Search for the cell housing the specified text and yield its (x, y) center coordinate. 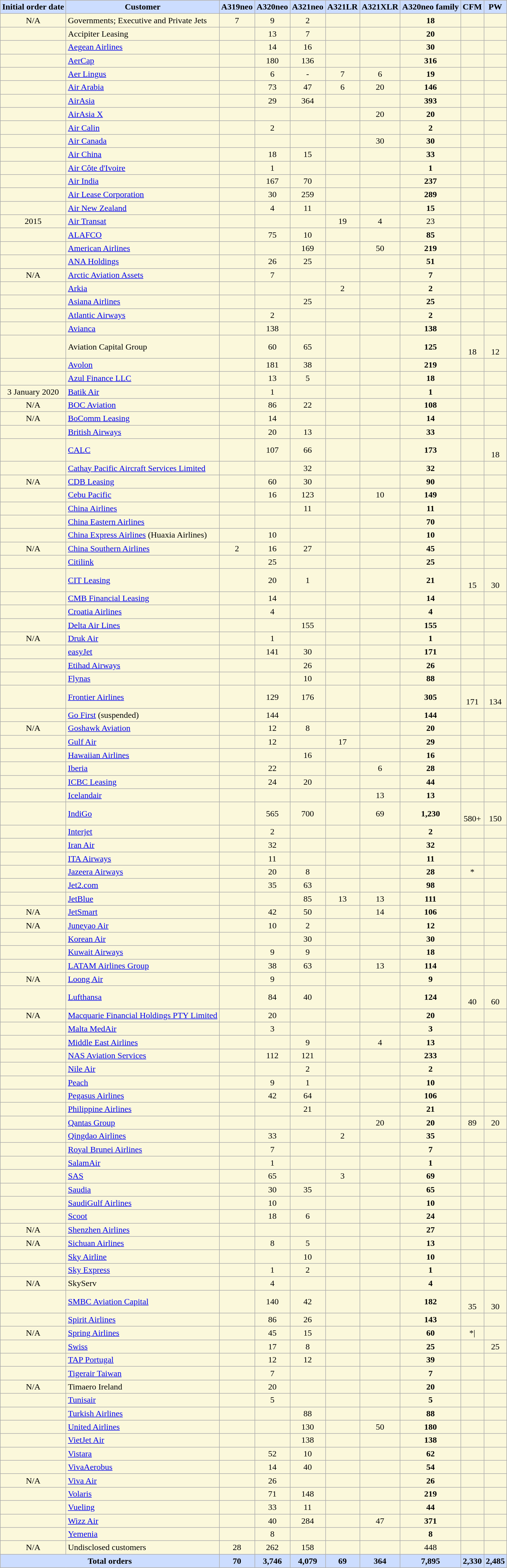
Aegean Airlines (142, 47)
130 (308, 1427)
A320neo family (431, 7)
148 (308, 1494)
134 (495, 697)
Gulf Air (142, 742)
Icelandair (142, 795)
289 (431, 195)
262 (272, 1548)
Shenzhen Airlines (142, 1230)
China Express Airlines (Huaxia Airlines) (142, 535)
316 (431, 61)
111 (431, 899)
VivaAerobus (142, 1467)
Macquarie Financial Holdings PTY Limited (142, 1015)
66 (308, 450)
Customer (142, 7)
Iberia (142, 769)
71 (272, 1494)
A321neo (308, 7)
British Airways (142, 432)
Jazeera Airways (142, 872)
146 (431, 87)
TAP Portugal (142, 1360)
Middle East Airlines (142, 1042)
CDB Leasing (142, 482)
easyJet (142, 652)
Aer Lingus (142, 74)
Accipiter Leasing (142, 34)
Juneyao Air (142, 926)
AerCap (142, 61)
169 (308, 248)
140 (272, 1301)
- (308, 74)
Loong Air (142, 979)
Air China (142, 154)
Tunisair (142, 1400)
233 (431, 1055)
China Southern Airlines (142, 548)
73 (272, 87)
Delta Air Lines (142, 625)
SkyServ (142, 1283)
1,230 (431, 813)
Scoot (142, 1216)
China Eastern Airlines (142, 522)
112 (272, 1055)
CALC (142, 450)
Air Canada (142, 141)
64 (308, 1096)
3,746 (272, 1561)
SaudiGulf Airlines (142, 1203)
176 (308, 697)
United Airlines (142, 1427)
173 (431, 450)
2,485 (495, 1561)
Total orders (110, 1561)
129 (272, 697)
448 (431, 1548)
Flynas (142, 679)
141 (272, 652)
124 (431, 997)
Nile Air (142, 1069)
51 (431, 262)
Arkia (142, 288)
CMB Financial Leasing (142, 598)
Timaero Ireland (142, 1387)
90 (431, 482)
A320neo (272, 7)
AirAsia (142, 101)
Qantas Group (142, 1123)
Royal Brunei Airlines (142, 1149)
Avianca (142, 328)
Spirit Airlines (142, 1320)
Peach (142, 1083)
84 (272, 997)
Asiana Airlines (142, 302)
BOC Aviation (142, 405)
23 (431, 221)
89 (472, 1123)
China Airlines (142, 508)
Air Calin (142, 127)
Hawaiian Airlines (142, 755)
150 (495, 813)
393 (431, 101)
AirAsia X (142, 114)
ITA Airways (142, 859)
Cathay Pacific Aircraft Services Limited (142, 468)
52 (272, 1454)
Initial order date (33, 7)
* (472, 872)
JetSmart (142, 912)
Saudia (142, 1190)
Vueling (142, 1507)
SMBC Aviation Capital (142, 1301)
108 (431, 405)
Atlantic Airways (142, 315)
Air Transat (142, 221)
JetBlue (142, 899)
Yemenia (142, 1534)
Wizz Air (142, 1520)
75 (272, 235)
Air Côte d'Ivoire (142, 168)
Goshawk Aviation (142, 728)
167 (272, 181)
143 (431, 1320)
181 (272, 365)
Croatia Airlines (142, 611)
Pegasus Airlines (142, 1096)
237 (431, 181)
Vistara (142, 1454)
ANA Holdings (142, 262)
Malta MedAir (142, 1029)
Citilink (142, 562)
Air Arabia (142, 87)
A319neo (237, 7)
Avolon (142, 365)
Arctic Aviation Assets (142, 275)
580+ (472, 813)
2,330 (472, 1561)
VietJet Air (142, 1440)
A321XLR (380, 7)
Spring Airlines (142, 1333)
7,895 (431, 1561)
Qingdao Airlines (142, 1136)
136 (308, 61)
700 (308, 813)
Korean Air (142, 939)
*| (472, 1333)
2015 (33, 221)
Swiss (142, 1347)
Cebu Pacific (142, 495)
Sky Airline (142, 1256)
62 (431, 1454)
NAS Aviation Services (142, 1055)
A321LR (343, 7)
98 (431, 885)
Philippine Airlines (142, 1109)
123 (308, 495)
Air New Zealand (142, 208)
39 (431, 1360)
Viva Air (142, 1480)
Sky Express (142, 1270)
Volaris (142, 1494)
4,079 (308, 1561)
American Airlines (142, 248)
Iran Air (142, 845)
Druk Air (142, 639)
Lufthansa (142, 997)
Sichuan Airlines (142, 1243)
Tigerair Taiwan (142, 1373)
CFM (472, 7)
Turkish Airlines (142, 1413)
Aviation Capital Group (142, 346)
BoComm Leasing (142, 419)
565 (272, 813)
3 January 2020 (33, 392)
284 (308, 1520)
305 (431, 697)
Kuwait Airways (142, 952)
121 (308, 1055)
Air Lease Corporation (142, 195)
ALAFCO (142, 235)
Jet2.com (142, 885)
CIT Leasing (142, 580)
371 (431, 1520)
54 (431, 1467)
ICBC Leasing (142, 782)
LATAM Airlines Group (142, 966)
158 (308, 1548)
Batik Air (142, 392)
Frontier Airlines (142, 697)
259 (308, 195)
Interjet (142, 832)
149 (431, 495)
125 (431, 346)
PW (495, 7)
Governments; Executive and Private Jets (142, 20)
Undisclosed customers (142, 1548)
IndiGo (142, 813)
SalamAir (142, 1163)
Etihad Airways (142, 665)
182 (431, 1301)
114 (431, 966)
Azul Finance LLC (142, 378)
Go First (suspended) (142, 715)
SAS (142, 1176)
Air India (142, 181)
107 (272, 450)
